Return (X, Y) of the center of cell containing provided text 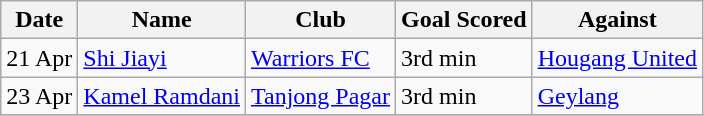
Date (40, 20)
21 Apr (40, 58)
Goal Scored (464, 20)
Name (162, 20)
Tanjong Pagar (321, 96)
Against (617, 20)
Warriors FC (321, 58)
Club (321, 20)
Kamel Ramdani (162, 96)
Geylang (617, 96)
23 Apr (40, 96)
Hougang United (617, 58)
Shi Jiayi (162, 58)
